From the cell containing the given text, extract its center point as [x, y] coordinate. 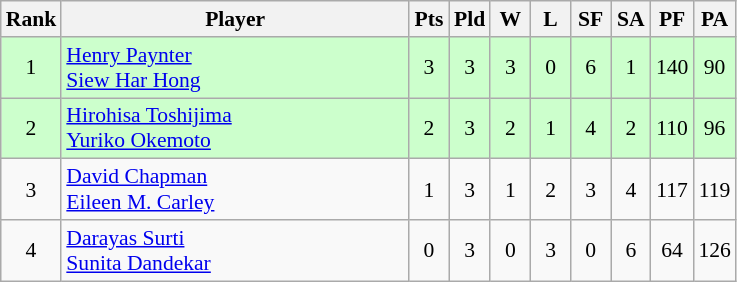
SF [591, 19]
110 [672, 128]
Hirohisa Toshijima Yuriko Okemoto [235, 128]
PA [714, 19]
Player [235, 19]
90 [714, 68]
119 [714, 190]
64 [672, 250]
Darayas Surti Sunita Dandekar [235, 250]
Pld [470, 19]
Pts [429, 19]
PF [672, 19]
L [550, 19]
SA [631, 19]
117 [672, 190]
140 [672, 68]
Rank [32, 19]
96 [714, 128]
W [510, 19]
126 [714, 250]
Henry Paynter Siew Har Hong [235, 68]
David Chapman Eileen M. Carley [235, 190]
